Scan for the cell matching the given text and deliver its (X, Y) coordinate at center. 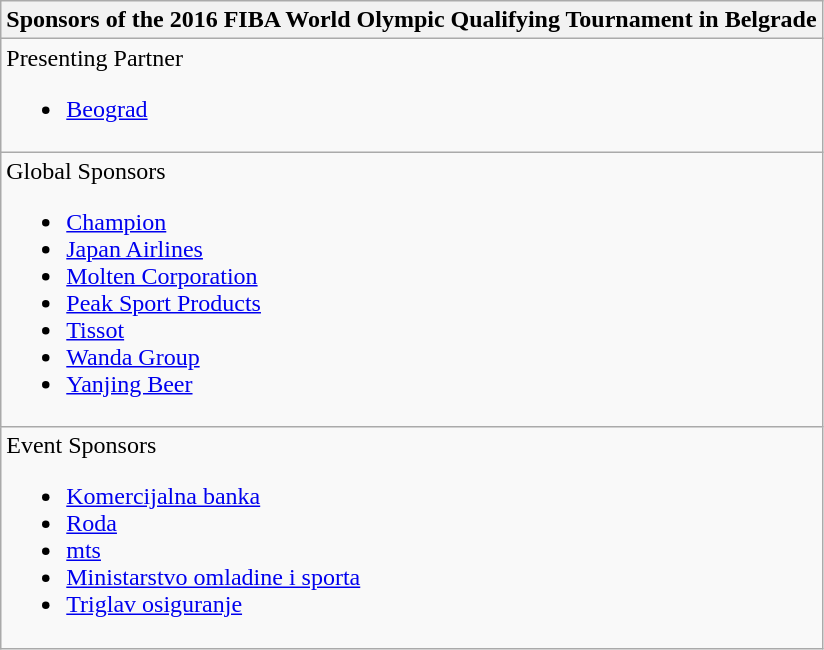
Global SponsorsChampionJapan AirlinesMolten CorporationPeak Sport ProductsTissotWanda GroupYanjing Beer (412, 290)
Event SponsorsKomercijalna bankaRodamtsMinistarstvo omladine i sportaTriglav osiguranje (412, 538)
Sponsors of the 2016 FIBA World Olympic Qualifying Tournament in Belgrade (412, 20)
Presenting PartnerBeograd (412, 96)
